Pinpoint the cell where the given text exists, returning its (X, Y) midpoint coordinate. 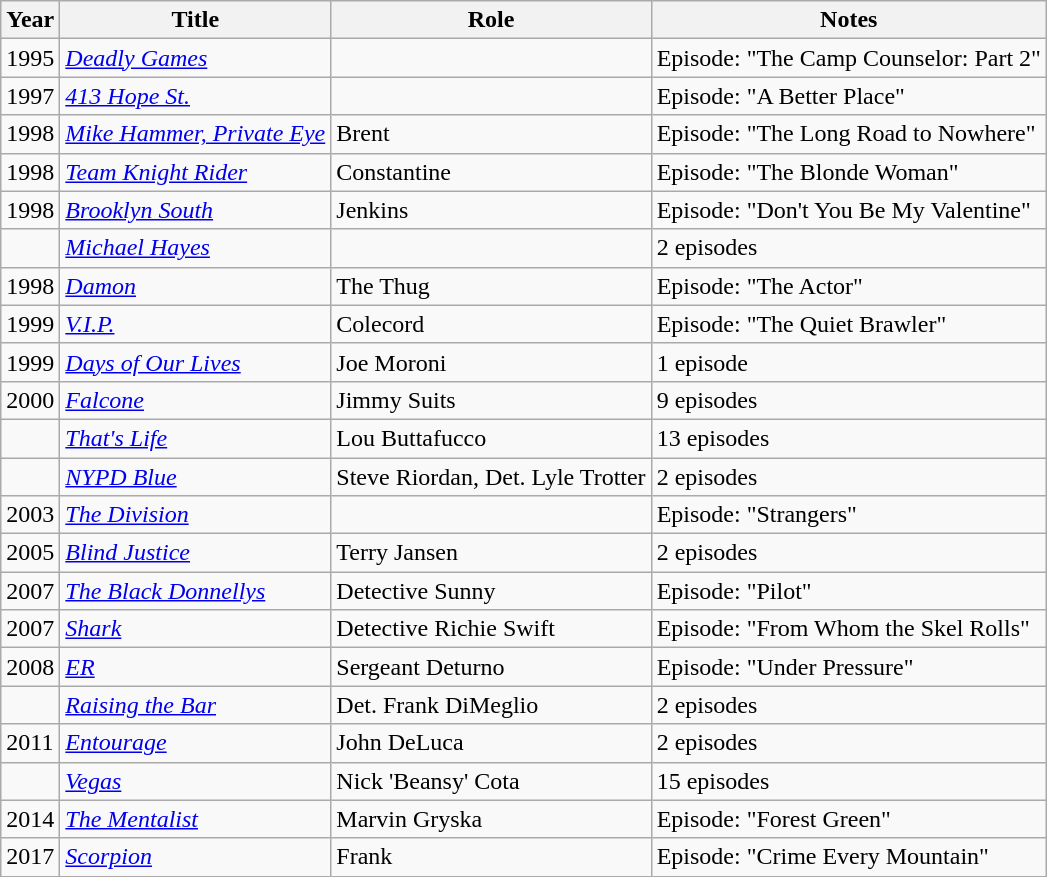
2000 (30, 400)
Episode: "The Blonde Woman" (848, 172)
Jenkins (491, 210)
Year (30, 20)
Nick 'Beansy' Cota (491, 781)
Episode: "From Whom the Skel Rolls" (848, 629)
The Thug (491, 286)
Episode: "Forest Green" (848, 819)
Brent (491, 134)
V.I.P. (196, 324)
Steve Riordan, Det. Lyle Trotter (491, 477)
Falcone (196, 400)
Joe Moroni (491, 362)
Constantine (491, 172)
413 Hope St. (196, 96)
Colecord (491, 324)
15 episodes (848, 781)
Raising the Bar (196, 705)
9 episodes (848, 400)
Days of Our Lives (196, 362)
13 episodes (848, 438)
Team Knight Rider (196, 172)
Episode: "The Camp Counselor: Part 2" (848, 58)
Notes (848, 20)
Detective Sunny (491, 591)
Deadly Games (196, 58)
Lou Buttafucco (491, 438)
Marvin Gryska (491, 819)
NYPD Blue (196, 477)
1995 (30, 58)
The Mentalist (196, 819)
ER (196, 667)
Mike Hammer, Private Eye (196, 134)
Episode: "A Better Place" (848, 96)
2008 (30, 667)
Episode: "The Long Road to Nowhere" (848, 134)
Detective Richie Swift (491, 629)
That's Life (196, 438)
Blind Justice (196, 553)
John DeLuca (491, 743)
Shark (196, 629)
Damon (196, 286)
Episode: "The Quiet Brawler" (848, 324)
2014 (30, 819)
Det. Frank DiMeglio (491, 705)
Episode: "Pilot" (848, 591)
2017 (30, 857)
Episode: "The Actor" (848, 286)
Episode: "Crime Every Mountain" (848, 857)
Title (196, 20)
Vegas (196, 781)
Brooklyn South (196, 210)
Role (491, 20)
1 episode (848, 362)
2005 (30, 553)
Sergeant Deturno (491, 667)
The Black Donnellys (196, 591)
The Division (196, 515)
Episode: "Don't You Be My Valentine" (848, 210)
2011 (30, 743)
1997 (30, 96)
Jimmy Suits (491, 400)
Episode: "Under Pressure" (848, 667)
Frank (491, 857)
Michael Hayes (196, 248)
Scorpion (196, 857)
Terry Jansen (491, 553)
Entourage (196, 743)
Episode: "Strangers" (848, 515)
2003 (30, 515)
